Extract the (X, Y) coordinate from the center of the cell holding the provided text.  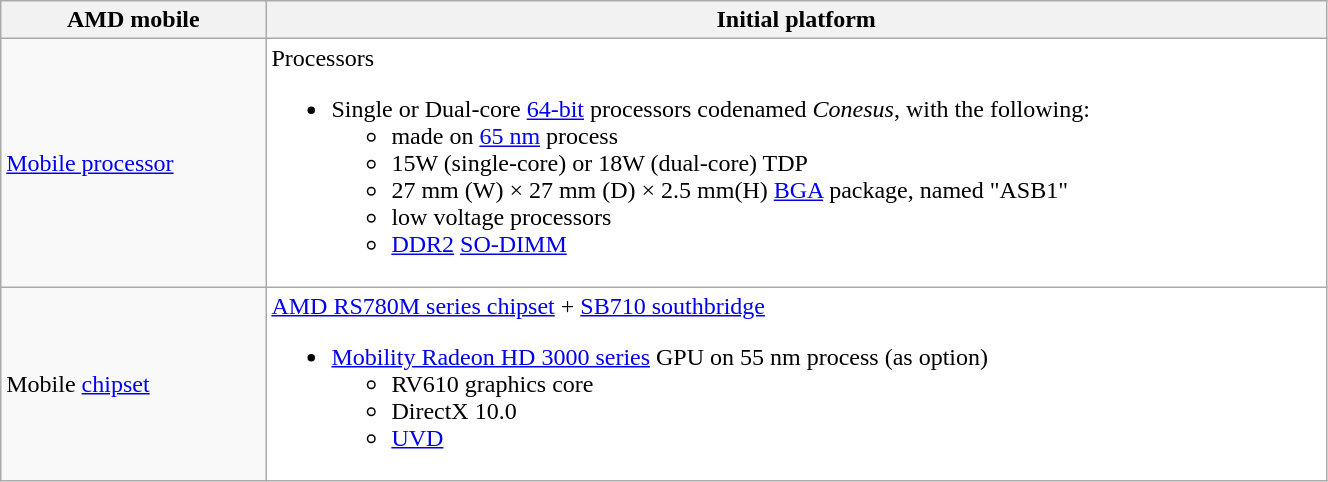
Mobile chipset (134, 384)
AMD RS780M series chipset + SB710 southbridgeMobility Radeon HD 3000 series GPU on 55 nm process (as option)RV610 graphics coreDirectX 10.0UVD (796, 384)
Initial platform (796, 20)
Mobile processor (134, 163)
AMD mobile (134, 20)
